Output the [X, Y] coordinate of the center of the cell containing the given text.  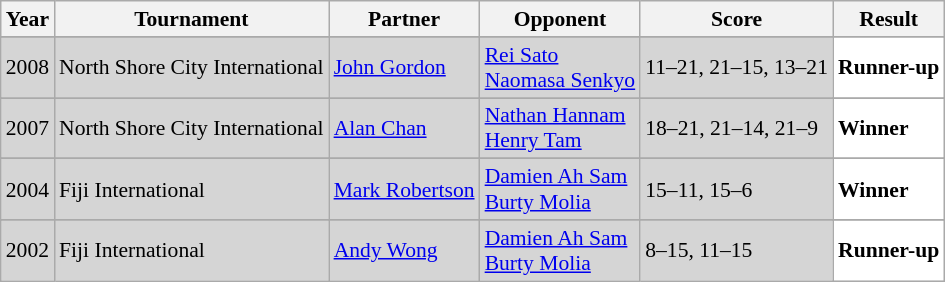
Opponent [560, 19]
2008 [28, 68]
8–15, 11–15 [736, 250]
2004 [28, 190]
2007 [28, 128]
Score [736, 19]
Partner [404, 19]
11–21, 21–15, 13–21 [736, 68]
15–11, 15–6 [736, 190]
Andy Wong [404, 250]
Mark Robertson [404, 190]
John Gordon [404, 68]
Rei Sato Naomasa Senkyo [560, 68]
18–21, 21–14, 21–9 [736, 128]
Nathan Hannam Henry Tam [560, 128]
Tournament [192, 19]
2002 [28, 250]
Alan Chan [404, 128]
Year [28, 19]
Result [888, 19]
